Return the [X, Y] coordinate for the center point of the cell that contains the specified text.  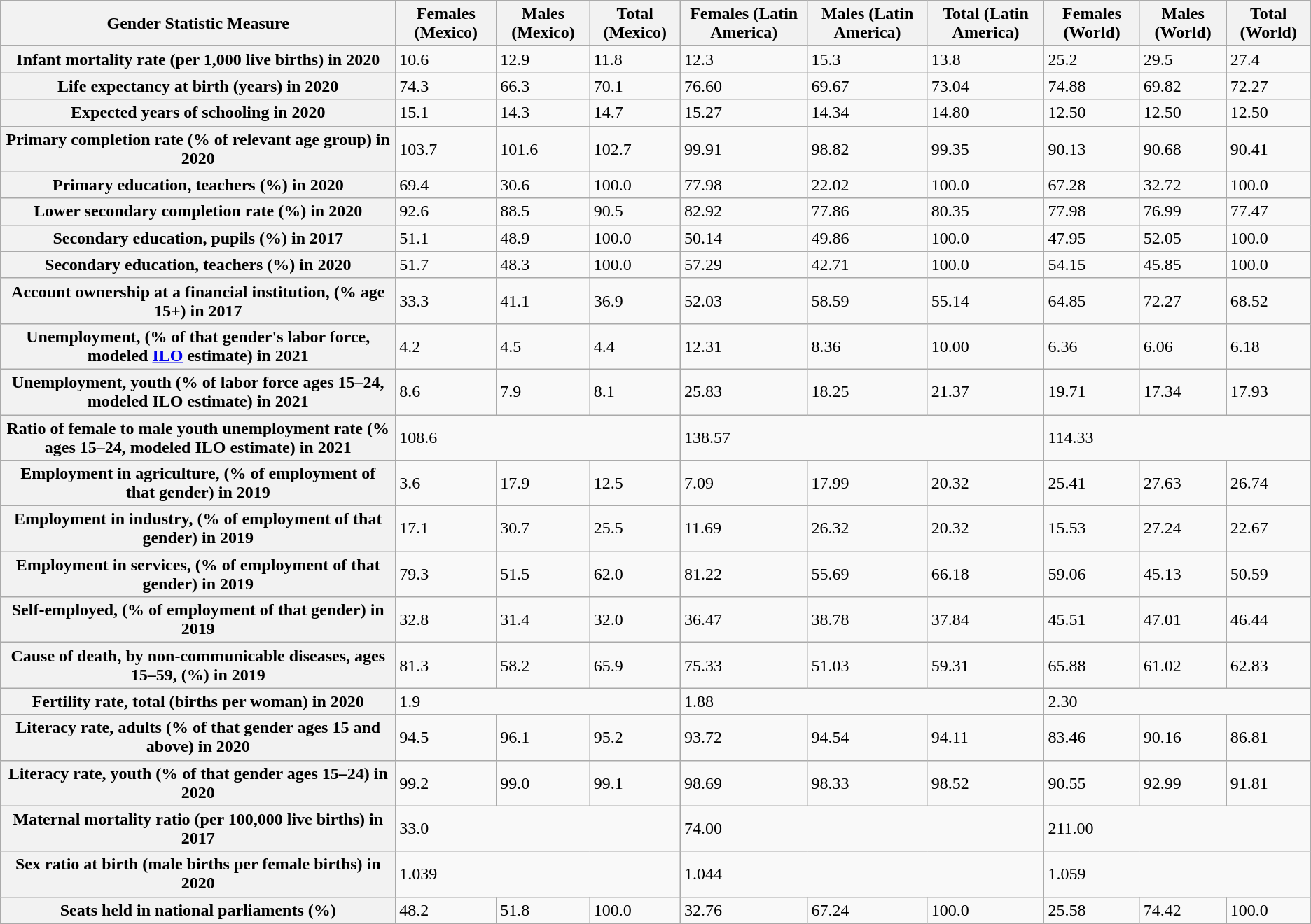
74.42 [1183, 910]
Self-employed, (% of employment of that gender) in 2019 [198, 620]
61.02 [1183, 665]
69.67 [867, 86]
98.82 [867, 148]
70.1 [634, 86]
66.3 [543, 86]
99.35 [986, 148]
99.2 [446, 783]
3.6 [446, 483]
74.3 [446, 86]
15.27 [744, 113]
45.85 [1183, 265]
33.0 [538, 829]
52.03 [744, 301]
138.57 [862, 437]
99.1 [634, 783]
94.11 [986, 738]
69.82 [1183, 86]
12.31 [744, 346]
67.24 [867, 910]
32.76 [744, 910]
55.14 [986, 301]
96.1 [543, 738]
93.72 [744, 738]
11.8 [634, 59]
99.91 [744, 148]
88.5 [543, 211]
14.3 [543, 113]
45.13 [1183, 574]
Employment in industry, (% of employment of that gender) in 2019 [198, 529]
98.69 [744, 783]
114.33 [1177, 437]
74.00 [862, 829]
26.32 [867, 529]
38.78 [867, 620]
1.88 [862, 701]
82.92 [744, 211]
4.2 [446, 346]
17.34 [1183, 392]
6.18 [1268, 346]
94.5 [446, 738]
8.1 [634, 392]
51.5 [543, 574]
Lower secondary completion rate (%) in 2020 [198, 211]
Total (World) [1268, 24]
13.8 [986, 59]
57.29 [744, 265]
69.4 [446, 185]
65.9 [634, 665]
Maternal mortality ratio (per 100,000 live births) in 2017 [198, 829]
Females (World) [1092, 24]
90.13 [1092, 148]
29.5 [1183, 59]
98.33 [867, 783]
Males (Mexico) [543, 24]
Employment in agriculture, (% of employment of that gender) in 2019 [198, 483]
2.30 [1177, 701]
8.36 [867, 346]
8.6 [446, 392]
79.3 [446, 574]
1.059 [1177, 874]
48.3 [543, 265]
17.1 [446, 529]
47.01 [1183, 620]
94.54 [867, 738]
58.59 [867, 301]
15.3 [867, 59]
15.1 [446, 113]
Unemployment, youth (% of labor force ages 15–24, modeled ILO estimate) in 2021 [198, 392]
Females (Mexico) [446, 24]
90.55 [1092, 783]
103.7 [446, 148]
30.7 [543, 529]
14.7 [634, 113]
51.1 [446, 238]
101.6 [543, 148]
19.71 [1092, 392]
90.16 [1183, 738]
1.039 [538, 874]
62.83 [1268, 665]
67.28 [1092, 185]
102.7 [634, 148]
37.84 [986, 620]
90.68 [1183, 148]
17.9 [543, 483]
27.63 [1183, 483]
12.5 [634, 483]
Fertility rate, total (births per woman) in 2020 [198, 701]
76.99 [1183, 211]
86.81 [1268, 738]
Total (Mexico) [634, 24]
49.86 [867, 238]
Unemployment, (% of that gender's labor force, modeled ILO estimate) in 2021 [198, 346]
52.05 [1183, 238]
32.8 [446, 620]
Secondary education, teachers (%) in 2020 [198, 265]
18.25 [867, 392]
211.00 [1177, 829]
91.81 [1268, 783]
36.9 [634, 301]
81.22 [744, 574]
Ratio of female to male youth unemployment rate (% ages 15–24, modeled ILO estimate) in 2021 [198, 437]
99.0 [543, 783]
17.99 [867, 483]
77.47 [1268, 211]
41.1 [543, 301]
26.74 [1268, 483]
25.83 [744, 392]
66.18 [986, 574]
Sex ratio at birth (male births per female births) in 2020 [198, 874]
27.24 [1183, 529]
11.69 [744, 529]
Account ownership at a financial institution, (% age 15+) in 2017 [198, 301]
108.6 [538, 437]
47.95 [1092, 238]
10.00 [986, 346]
62.0 [634, 574]
12.9 [543, 59]
21.37 [986, 392]
90.5 [634, 211]
73.04 [986, 86]
54.15 [1092, 265]
50.14 [744, 238]
25.58 [1092, 910]
Total (Latin America) [986, 24]
Literacy rate, adults (% of that gender ages 15 and above) in 2020 [198, 738]
10.6 [446, 59]
Primary completion rate (% of relevant age group) in 2020 [198, 148]
Employment in services, (% of employment of that gender) in 2019 [198, 574]
25.41 [1092, 483]
58.2 [543, 665]
32.0 [634, 620]
4.4 [634, 346]
42.71 [867, 265]
Cause of death, by non-communicable diseases, ages 15–59, (%) in 2019 [198, 665]
50.59 [1268, 574]
48.2 [446, 910]
68.52 [1268, 301]
76.60 [744, 86]
6.36 [1092, 346]
80.35 [986, 211]
Secondary education, pupils (%) in 2017 [198, 238]
46.44 [1268, 620]
64.85 [1092, 301]
95.2 [634, 738]
31.4 [543, 620]
36.47 [744, 620]
75.33 [744, 665]
55.69 [867, 574]
Seats held in national parliaments (%) [198, 910]
65.88 [1092, 665]
Infant mortality rate (per 1,000 live births) in 2020 [198, 59]
92.6 [446, 211]
51.7 [446, 265]
7.09 [744, 483]
Females (Latin America) [744, 24]
7.9 [543, 392]
Life expectancy at birth (years) in 2020 [198, 86]
33.3 [446, 301]
12.3 [744, 59]
Males (Latin America) [867, 24]
90.41 [1268, 148]
51.8 [543, 910]
15.53 [1092, 529]
81.3 [446, 665]
Males (World) [1183, 24]
27.4 [1268, 59]
30.6 [543, 185]
98.52 [986, 783]
25.2 [1092, 59]
74.88 [1092, 86]
25.5 [634, 529]
1.9 [538, 701]
83.46 [1092, 738]
Gender Statistic Measure [198, 24]
45.51 [1092, 620]
51.03 [867, 665]
32.72 [1183, 185]
22.67 [1268, 529]
1.044 [862, 874]
6.06 [1183, 346]
59.06 [1092, 574]
77.86 [867, 211]
22.02 [867, 185]
Literacy rate, youth (% of that gender ages 15–24) in 2020 [198, 783]
Expected years of schooling in 2020 [198, 113]
Primary education, teachers (%) in 2020 [198, 185]
59.31 [986, 665]
4.5 [543, 346]
48.9 [543, 238]
92.99 [1183, 783]
17.93 [1268, 392]
14.80 [986, 113]
14.34 [867, 113]
